Extract the [X, Y] coordinate from the center of the cell holding the provided text.  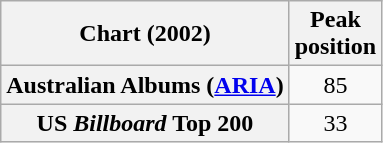
Australian Albums (ARIA) [145, 85]
US Billboard Top 200 [145, 123]
Peakposition [335, 34]
Chart (2002) [145, 34]
85 [335, 85]
33 [335, 123]
